Search for the cell housing the specified text and yield its (x, y) center coordinate. 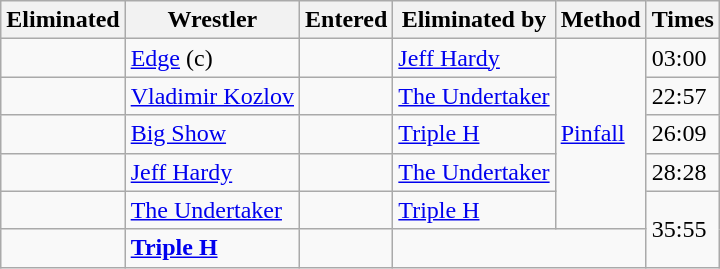
Wrestler (212, 20)
03:00 (682, 58)
Method (600, 20)
28:28 (682, 172)
22:57 (682, 96)
35:55 (682, 229)
Vladimir Kozlov (212, 96)
Times (682, 20)
Entered (346, 20)
Pinfall (600, 134)
Eliminated by (474, 20)
Eliminated (63, 20)
Edge (c) (212, 58)
26:09 (682, 134)
Big Show (212, 134)
